Detect which cell encompasses the target text, then output its (X, Y) center coordinate. 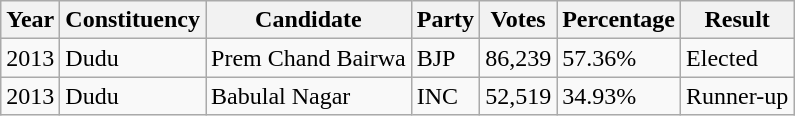
BJP (445, 58)
Year (30, 20)
Prem Chand Bairwa (309, 58)
86,239 (518, 58)
Party (445, 20)
Runner-up (738, 96)
INC (445, 96)
Elected (738, 58)
57.36% (619, 58)
Result (738, 20)
Percentage (619, 20)
Candidate (309, 20)
Constituency (133, 20)
52,519 (518, 96)
34.93% (619, 96)
Babulal Nagar (309, 96)
Votes (518, 20)
